Return the [X, Y] coordinate for the center point of the cell that contains the specified text.  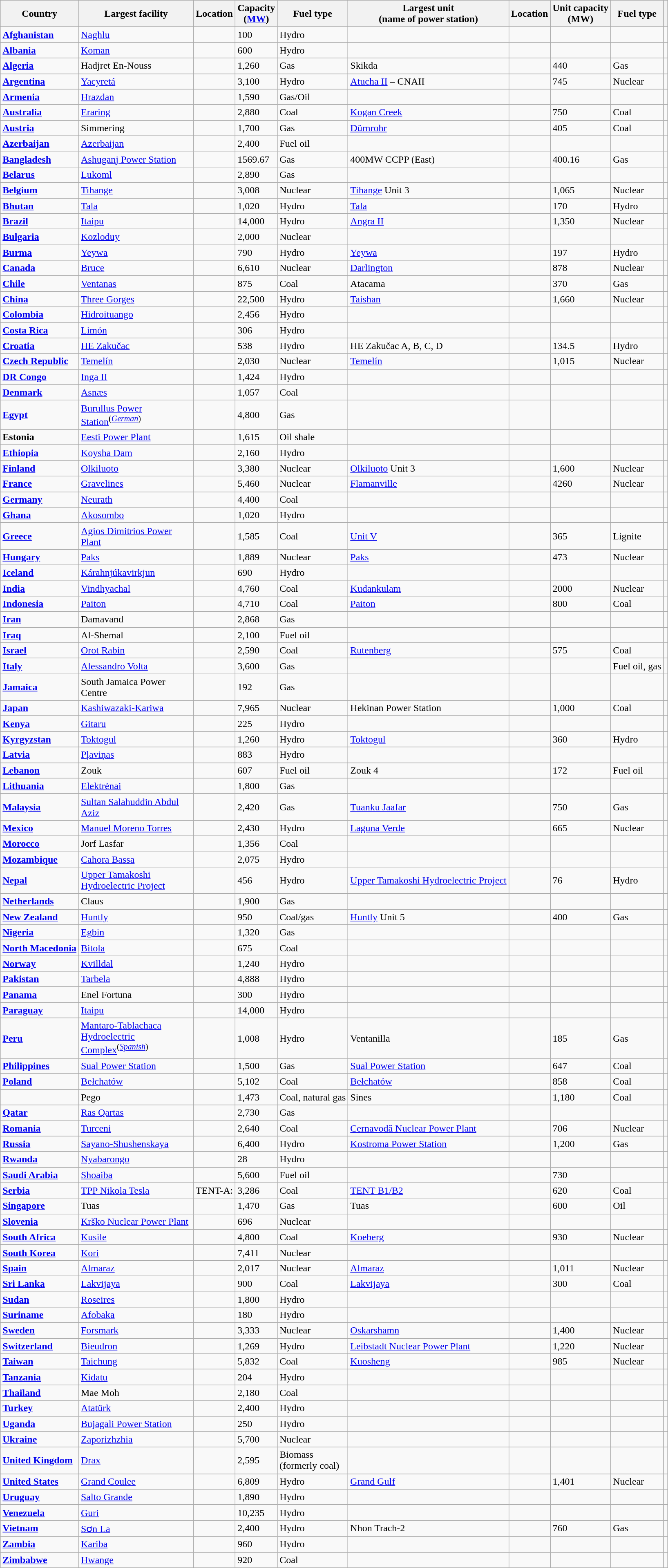
Lignite [637, 536]
1,700 [257, 128]
Ashuganj Power Station [136, 159]
5,600 [257, 1175]
Thailand [40, 1393]
2,017 [257, 1268]
Cahora Bassa [136, 859]
South Jamaica Power Centre [136, 687]
Zimbabwe [40, 1560]
6,400 [257, 1144]
Austria [40, 128]
Koeberg [428, 1237]
Albania [40, 50]
Chile [40, 284]
Koysha Dam [136, 453]
Kárahnjúkavirkjun [136, 573]
Sayano-Shushenskaya [136, 1144]
1,000 [581, 708]
1,401 [581, 1481]
France [40, 484]
1,590 [257, 97]
Skikda [428, 66]
Ras Qartas [136, 1113]
Jorf Lasfar [136, 843]
Orot Rabin [136, 651]
Indonesia [40, 604]
Oskarshamn [428, 1331]
Zouk 4 [428, 770]
Armenia [40, 97]
Bieudron [136, 1346]
Kozloduy [136, 237]
185 [581, 1038]
Hidroituango [136, 315]
Coal/gas [313, 917]
3,600 [257, 666]
Afobaka [136, 1315]
Largest unit(name of power station) [428, 14]
4,710 [257, 604]
1,660 [581, 299]
Mozambique [40, 859]
1,240 [257, 964]
Lebanon [40, 770]
3,333 [257, 1331]
Iceland [40, 573]
2,160 [257, 453]
878 [581, 268]
Unit V [428, 536]
858 [581, 1082]
Atucha II – CNAII [428, 81]
Hwange [136, 1560]
3,008 [257, 190]
Kenya [40, 724]
Iran [40, 620]
Sines [428, 1097]
1,180 [581, 1097]
Ventanilla [428, 1038]
Atatürk [136, 1408]
Mantaro-Tablachaca Hydroelectric Complex(Spanish) [136, 1038]
2,030 [257, 361]
197 [581, 253]
Slovenia [40, 1221]
2,456 [257, 315]
665 [581, 828]
Oil shale [313, 437]
Forsmark [136, 1331]
Burma [40, 253]
473 [581, 557]
Zambia [40, 1544]
New Zealand [40, 917]
3,100 [257, 81]
Roseires [136, 1300]
2,430 [257, 828]
Panama [40, 995]
Unit capacity(MW) [581, 14]
920 [257, 1560]
Mexico [40, 828]
745 [581, 81]
1569.67 [257, 159]
Guri [136, 1512]
Bruce [136, 268]
607 [257, 770]
Sri Lanka [40, 1284]
Romania [40, 1128]
Germany [40, 499]
6,809 [257, 1481]
28 [257, 1159]
HE Zakučac [136, 346]
204 [257, 1377]
Lukoml [136, 174]
Eraring [136, 112]
Brazil [40, 221]
5,832 [257, 1362]
538 [257, 346]
875 [257, 284]
DR Congo [40, 377]
930 [581, 1237]
Iraq [40, 635]
Nhon Trach-2 [428, 1528]
675 [257, 948]
2,868 [257, 620]
Taishan [428, 299]
76 [581, 880]
Capacity(MW) [257, 14]
Cernavodă Nuclear Power Plant [428, 1128]
Ethiopia [40, 453]
Greece [40, 536]
Morocco [40, 843]
Zouk [136, 770]
172 [581, 770]
134.5 [581, 346]
Bujagali Power Station [136, 1424]
Kvilldal [136, 964]
Flamanville [428, 484]
Zaporizhzhia [136, 1439]
22,500 [257, 299]
250 [257, 1424]
3,380 [257, 468]
5,102 [257, 1082]
Kuosheng [428, 1362]
10,235 [257, 1512]
Peru [40, 1038]
4,888 [257, 979]
Turceni [136, 1128]
Pļaviņas [136, 755]
1,424 [257, 377]
1,320 [257, 933]
Olkiluoto Unit 3 [428, 468]
Sudan [40, 1300]
Kashiwazaki-Kariwa [136, 708]
Estonia [40, 437]
Ventanas [136, 284]
440 [581, 66]
Taichung [136, 1362]
4,400 [257, 499]
Burullus Power Station(German) [136, 415]
456 [257, 880]
Ukraine [40, 1439]
Serbia [40, 1190]
HE Zakučac A, B, C, D [428, 346]
Damavand [136, 620]
405 [581, 128]
Hadjret En-Nouss [136, 66]
Koman [136, 50]
400 [581, 917]
2,180 [257, 1393]
180 [257, 1315]
Darlington [428, 268]
800 [581, 604]
Sultan Salahuddin Abdul Aziz [136, 807]
Asnæs [136, 392]
TPP Nikola Tesla [136, 1190]
1,057 [257, 392]
Oil [637, 1206]
Croatia [40, 346]
Jamaica [40, 687]
Bangladesh [40, 159]
Finland [40, 468]
2,590 [257, 651]
Sweden [40, 1331]
4260 [581, 484]
1,350 [581, 221]
Afghanistan [40, 35]
Uganda [40, 1424]
7,411 [257, 1253]
Czech Republic [40, 361]
Grand Coulee [136, 1481]
Singapore [40, 1206]
575 [581, 651]
Israel [40, 651]
Costa Rica [40, 330]
Atacama [428, 284]
1,269 [257, 1346]
Rwanda [40, 1159]
5,700 [257, 1439]
Kori [136, 1253]
2,000 [257, 237]
Australia [40, 112]
Philippines [40, 1066]
Largest facility [136, 14]
Hekinan Power Station [428, 708]
Manuel Moreno Torres [136, 828]
Tanzania [40, 1377]
South Korea [40, 1253]
1,220 [581, 1346]
Colombia [40, 315]
2,075 [257, 859]
400MW CCPP (East) [428, 159]
Belarus [40, 174]
Grand Gulf [428, 1481]
2000 [581, 588]
Hrazdan [136, 97]
6,610 [257, 268]
Italy [40, 666]
Switzerland [40, 1346]
225 [257, 724]
Coal, natural gas [313, 1097]
Qatar [40, 1113]
620 [581, 1190]
Norway [40, 964]
China [40, 299]
Tarbela [136, 979]
1,585 [257, 536]
Tuanku Jaafar [428, 807]
647 [581, 1066]
Uruguay [40, 1497]
Vindhyachal [136, 588]
Angra II [428, 221]
2,640 [257, 1128]
Eesti Power Plant [136, 437]
1,015 [581, 361]
730 [581, 1175]
Turkey [40, 1408]
Taiwan [40, 1362]
Denmark [40, 392]
5,460 [257, 484]
690 [257, 573]
2,100 [257, 635]
Simmering [136, 128]
Biomass(formerly coal) [313, 1461]
2,595 [257, 1461]
Kudankulam [428, 588]
Argentina [40, 81]
Canada [40, 268]
Pakistan [40, 979]
Latvia [40, 755]
170 [581, 206]
360 [581, 739]
Neurath [136, 499]
960 [257, 1544]
Kariba [136, 1544]
3,286 [257, 1190]
Kostroma Power Station [428, 1144]
Alessandro Volta [136, 666]
Saudi Arabia [40, 1175]
950 [257, 917]
1,200 [581, 1144]
Mae Moh [136, 1393]
Kogan Creek [428, 112]
Hungary [40, 557]
192 [257, 687]
306 [257, 330]
2,730 [257, 1113]
1,500 [257, 1066]
100 [257, 35]
Kyrgyzstan [40, 739]
South Africa [40, 1237]
United States [40, 1481]
Tihange Unit 3 [428, 190]
1,600 [581, 468]
Netherlands [40, 901]
Yacyretá [136, 81]
Olkiluoto [136, 468]
370 [581, 284]
985 [581, 1362]
Japan [40, 708]
Drax [136, 1461]
Gitaru [136, 724]
Huntly [136, 917]
Malaysia [40, 807]
7,965 [257, 708]
Agios Dimitrios Power Plant [136, 536]
900 [257, 1284]
Suriname [40, 1315]
Poland [40, 1082]
Rutenberg [428, 651]
Country [40, 14]
Shoaiba [136, 1175]
Laguna Verde [428, 828]
696 [257, 1221]
1,890 [257, 1497]
Nepal [40, 880]
Bitola [136, 948]
2,420 [257, 807]
Kidatu [136, 1377]
1,615 [257, 437]
365 [581, 536]
Bulgaria [40, 237]
Three Gorges [136, 299]
United Kingdom [40, 1461]
India [40, 588]
Nigeria [40, 933]
1,356 [257, 843]
Inga II [136, 377]
Leibstadt Nuclear Power Plant [428, 1346]
Egypt [40, 415]
Egbin [136, 933]
1,400 [581, 1331]
Belgium [40, 190]
Algeria [40, 66]
Dürnrohr [428, 128]
Salto Grande [136, 1497]
Russia [40, 1144]
1,008 [257, 1038]
760 [581, 1528]
1,900 [257, 901]
Bhutan [40, 206]
2,880 [257, 112]
Gravelines [136, 484]
Enel Fortuna [136, 995]
Naghlu [136, 35]
706 [581, 1128]
1,065 [581, 190]
North Macedonia [40, 948]
790 [257, 253]
Claus [136, 901]
Kusile [136, 1237]
Gas/Oil [313, 97]
Akosombo [136, 515]
1,470 [257, 1206]
Nyabarongo [136, 1159]
Spain [40, 1268]
Krško Nuclear Power Plant [136, 1221]
Lithuania [40, 786]
4,760 [257, 588]
1,011 [581, 1268]
Tihange [136, 190]
2,890 [257, 174]
Vietnam [40, 1528]
Paraguay [40, 1010]
1,473 [257, 1097]
1,889 [257, 557]
Fuel oil, gas [637, 666]
Venezuela [40, 1512]
TENT B1/B2 [428, 1190]
883 [257, 755]
Pego [136, 1097]
Ghana [40, 515]
Sơn La [136, 1528]
Huntly Unit 5 [428, 917]
Limón [136, 330]
Elektrėnai [136, 786]
400.16 [581, 159]
Al-Shemal [136, 635]
TENT-A: [214, 1190]
